Output the [x, y] coordinate of the center of the cell containing the given text.  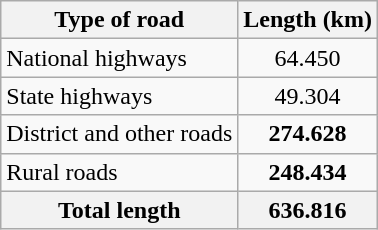
Type of road [120, 20]
District and other roads [120, 134]
Total length [120, 210]
636.816 [308, 210]
Length (km) [308, 20]
49.304 [308, 96]
Rural roads [120, 172]
248.434 [308, 172]
State highways [120, 96]
National highways [120, 58]
64.450 [308, 58]
274.628 [308, 134]
